Search for the cell housing the specified text and yield its (x, y) center coordinate. 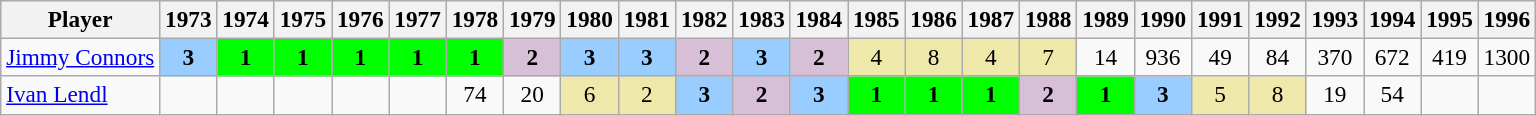
6 (590, 95)
19 (1334, 95)
1974 (246, 19)
1981 (646, 19)
49 (1220, 57)
1980 (590, 19)
936 (1162, 57)
1976 (360, 19)
1978 (474, 19)
1996 (1506, 19)
74 (474, 95)
1975 (302, 19)
14 (1106, 57)
1992 (1278, 19)
1984 (818, 19)
1993 (1334, 19)
1985 (876, 19)
Jimmy Connors (80, 57)
7 (1048, 57)
54 (1392, 95)
Ivan Lendl (80, 95)
672 (1392, 57)
1983 (762, 19)
1986 (934, 19)
1987 (990, 19)
1982 (704, 19)
1979 (532, 19)
1973 (188, 19)
5 (1220, 95)
1988 (1048, 19)
419 (1450, 57)
1989 (1106, 19)
1994 (1392, 19)
1991 (1220, 19)
1300 (1506, 57)
20 (532, 95)
370 (1334, 57)
1977 (418, 19)
1990 (1162, 19)
84 (1278, 57)
1995 (1450, 19)
Player (80, 19)
